Determine the [x, y] coordinate at the center of the cell enclosing the given text.  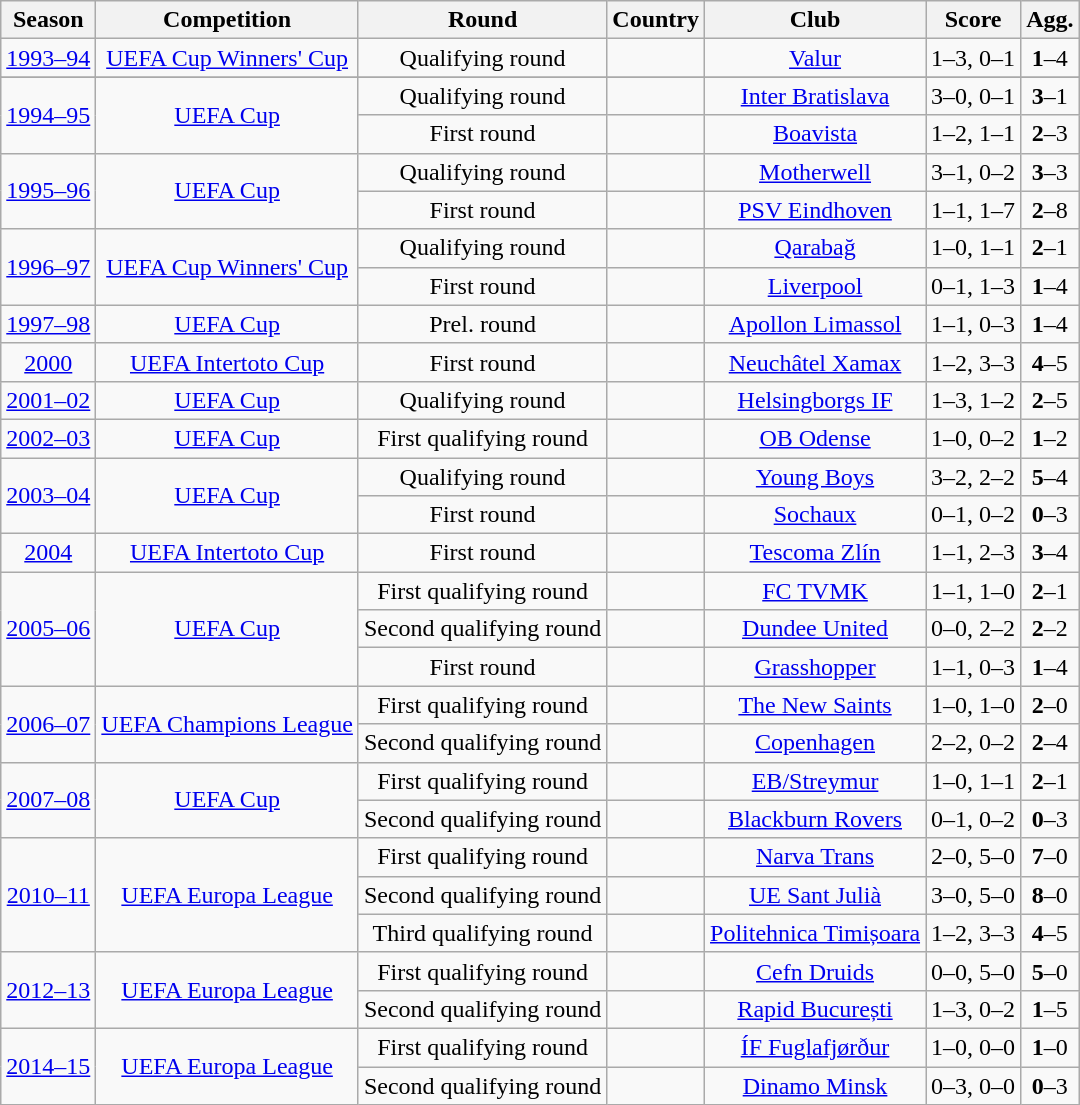
2001–02 [48, 400]
Helsingborgs IF [816, 400]
Prel. round [482, 324]
1–3, 1–2 [974, 400]
PSV Eindhoven [816, 210]
2012–13 [48, 990]
FC TVMK [816, 591]
1–3, 0–2 [974, 1009]
1–0, 0–2 [974, 438]
0–0, 5–0 [974, 971]
Sochaux [816, 515]
ÍF Fuglafjørður [816, 1047]
Dinamo Minsk [816, 1085]
Copenhagen [816, 743]
5–0 [1050, 971]
Blackburn Rovers [816, 819]
1–1, 1–7 [974, 210]
Tescoma Zlín [816, 553]
1997–98 [48, 324]
Liverpool [816, 286]
1993–94 [48, 58]
1–2, 1–1 [974, 134]
1–1, 2–3 [974, 553]
1996–97 [48, 267]
Motherwell [816, 172]
Boavista [816, 134]
1–0, 1–0 [974, 705]
Grasshopper [816, 667]
8–0 [1050, 895]
0–3, 0–0 [974, 1085]
3–2, 2–2 [974, 477]
2006–07 [48, 724]
UE Sant Julià [816, 895]
2–2, 0–2 [974, 743]
3–0, 5–0 [974, 895]
Third qualifying round [482, 933]
2–8 [1050, 210]
EB/Streymur [816, 781]
2000 [48, 362]
3–0, 0–1 [974, 96]
2–5 [1050, 400]
3–1, 0–2 [974, 172]
OB Odense [816, 438]
Season [48, 20]
1–2 [1050, 438]
0–0, 2–2 [974, 629]
0–1, 1–3 [974, 286]
2003–04 [48, 496]
Apollon Limassol [816, 324]
2–3 [1050, 134]
3–3 [1050, 172]
Narva Trans [816, 857]
2007–08 [48, 800]
5–4 [1050, 477]
Neuchâtel Xamax [816, 362]
UEFA Champions League [228, 724]
Country [656, 20]
1994–95 [48, 115]
Club [816, 20]
2–0 [1050, 705]
2005–06 [48, 629]
Valur [816, 58]
2–4 [1050, 743]
Competition [228, 20]
Young Boys [816, 477]
Rapid București [816, 1009]
Cefn Druids [816, 971]
Agg. [1050, 20]
3–1 [1050, 96]
2002–03 [48, 438]
2–0, 5–0 [974, 857]
1–3, 0–1 [974, 58]
Politehnica Timișoara [816, 933]
7–0 [1050, 857]
Round [482, 20]
Qarabağ [816, 248]
1–0 [1050, 1047]
2–2 [1050, 629]
2010–11 [48, 895]
2014–15 [48, 1066]
1–5 [1050, 1009]
2004 [48, 553]
1995–96 [48, 191]
1–1, 1–0 [974, 591]
Score [974, 20]
3–4 [1050, 553]
Inter Bratislava [816, 96]
1–0, 0–0 [974, 1047]
The New Saints [816, 705]
Dundee United [816, 629]
